Extract the [x, y] coordinate from the center of the cell holding the provided text.  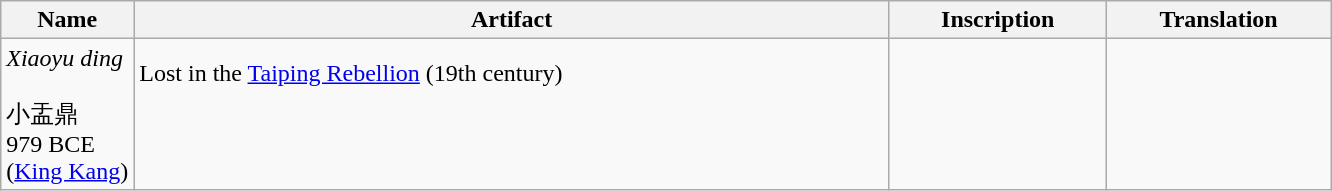
Name [68, 20]
Lost in the Taiping Rebellion (19th century) [512, 114]
Xiaoyu ding小盂鼎979 BCE(King Kang) [68, 114]
Translation [1218, 20]
Inscription [998, 20]
Artifact [512, 20]
